Return the [x, y] coordinate for the center point of the cell that contains the specified text.  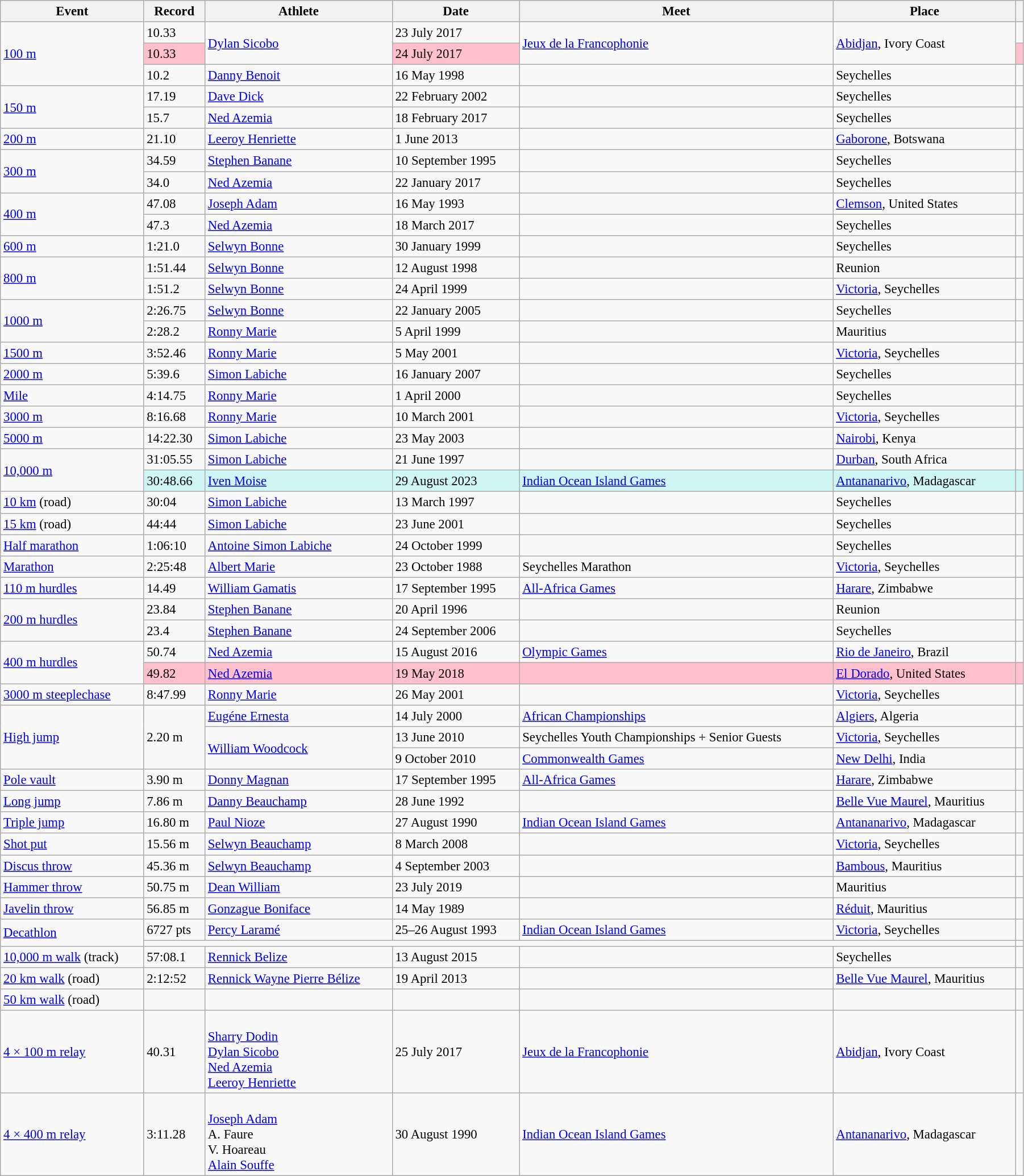
Durban, South Africa [925, 460]
5 April 1999 [456, 332]
21.10 [174, 139]
14.49 [174, 588]
African Championships [676, 716]
4 September 2003 [456, 866]
1:51.44 [174, 268]
Danny Benoit [299, 76]
5000 m [72, 439]
14:22.30 [174, 439]
25 July 2017 [456, 1052]
31:05.55 [174, 460]
150 m [72, 107]
William Gamatis [299, 588]
Iven Moise [299, 481]
13 March 1997 [456, 503]
3:52.46 [174, 353]
2.20 m [174, 737]
23 June 2001 [456, 524]
1:51.2 [174, 289]
3:11.28 [174, 1135]
45.36 m [174, 866]
15.7 [174, 118]
22 January 2005 [456, 310]
Danny Beauchamp [299, 802]
Half marathon [72, 545]
Olympic Games [676, 652]
Gaborone, Botswana [925, 139]
50 km walk (road) [72, 1000]
23 October 1988 [456, 566]
5:39.6 [174, 374]
Albert Marie [299, 566]
100 m [72, 55]
57:08.1 [174, 957]
19 May 2018 [456, 673]
49.82 [174, 673]
Mile [72, 396]
1:06:10 [174, 545]
2:26.75 [174, 310]
Percy Laramé [299, 929]
Marathon [72, 566]
14 May 1989 [456, 908]
Discus throw [72, 866]
Event [72, 11]
Meet [676, 11]
15 km (road) [72, 524]
400 m [72, 214]
21 June 1997 [456, 460]
23.84 [174, 610]
William Woodcock [299, 748]
2:28.2 [174, 332]
13 August 2015 [456, 957]
El Dorado, United States [925, 673]
8 March 2008 [456, 844]
30 January 1999 [456, 246]
600 m [72, 246]
56.85 m [174, 908]
30 August 1990 [456, 1135]
Réduit, Mauritius [925, 908]
47.08 [174, 203]
4 × 100 m relay [72, 1052]
Dean William [299, 887]
4:14.75 [174, 396]
10 km (road) [72, 503]
400 m hurdles [72, 662]
12 August 1998 [456, 268]
2:25:48 [174, 566]
Leeroy Henriette [299, 139]
50.74 [174, 652]
14 July 2000 [456, 716]
16.80 m [174, 823]
28 June 1992 [456, 802]
200 m hurdles [72, 620]
9 October 2010 [456, 759]
10,000 m [72, 470]
Pole vault [72, 780]
110 m hurdles [72, 588]
300 m [72, 172]
29 August 2023 [456, 481]
16 January 2007 [456, 374]
Dave Dick [299, 97]
40.31 [174, 1052]
8:16.68 [174, 417]
20 April 1996 [456, 610]
1:21.0 [174, 246]
Record [174, 11]
23 May 2003 [456, 439]
Seychelles Youth Championships + Senior Guests [676, 737]
24 October 1999 [456, 545]
7.86 m [174, 802]
Paul Nioze [299, 823]
Rennick Belize [299, 957]
16 May 1998 [456, 76]
3000 m steeplechase [72, 695]
24 April 1999 [456, 289]
8:47.99 [174, 695]
10,000 m walk (track) [72, 957]
30:48.66 [174, 481]
24 September 2006 [456, 631]
17.19 [174, 97]
Javelin throw [72, 908]
1 June 2013 [456, 139]
44:44 [174, 524]
Clemson, United States [925, 203]
Eugéne Ernesta [299, 716]
18 February 2017 [456, 118]
5 May 2001 [456, 353]
10 March 2001 [456, 417]
Nairobi, Kenya [925, 439]
Decathlon [72, 932]
6727 pts [174, 929]
Sharry DodinDylan SicoboNed AzemiaLeeroy Henriette [299, 1052]
30:04 [174, 503]
10.2 [174, 76]
Hammer throw [72, 887]
Dylan Sicobo [299, 43]
3000 m [72, 417]
Algiers, Algeria [925, 716]
1500 m [72, 353]
47.3 [174, 225]
4 × 400 m relay [72, 1135]
16 May 1993 [456, 203]
Donny Magnan [299, 780]
800 m [72, 278]
New Delhi, India [925, 759]
200 m [72, 139]
23 July 2019 [456, 887]
50.75 m [174, 887]
High jump [72, 737]
Bambous, Mauritius [925, 866]
22 January 2017 [456, 182]
Joseph AdamA. FaureV. HoareauAlain Souffe [299, 1135]
24 July 2017 [456, 54]
34.59 [174, 161]
19 April 2013 [456, 978]
13 June 2010 [456, 737]
Seychelles Marathon [676, 566]
Place [925, 11]
Triple jump [72, 823]
Antoine Simon Labiche [299, 545]
1 April 2000 [456, 396]
2:12:52 [174, 978]
1000 m [72, 320]
20 km walk (road) [72, 978]
22 February 2002 [456, 97]
23.4 [174, 631]
18 March 2017 [456, 225]
Rio de Janeiro, Brazil [925, 652]
26 May 2001 [456, 695]
10 September 1995 [456, 161]
Commonwealth Games [676, 759]
23 July 2017 [456, 33]
Rennick Wayne Pierre Bélize [299, 978]
Athlete [299, 11]
15.56 m [174, 844]
25–26 August 1993 [456, 929]
3.90 m [174, 780]
27 August 1990 [456, 823]
Date [456, 11]
Joseph Adam [299, 203]
34.0 [174, 182]
15 August 2016 [456, 652]
Gonzague Boniface [299, 908]
Long jump [72, 802]
2000 m [72, 374]
Shot put [72, 844]
